Locate the cell with the specified text and output its [X, Y] center coordinate. 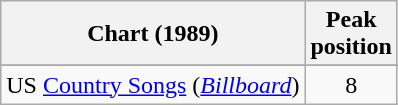
US Country Songs (Billboard) [153, 85]
Peakposition [351, 34]
8 [351, 85]
Chart (1989) [153, 34]
